From the cell containing the given text, extract its center point as (x, y) coordinate. 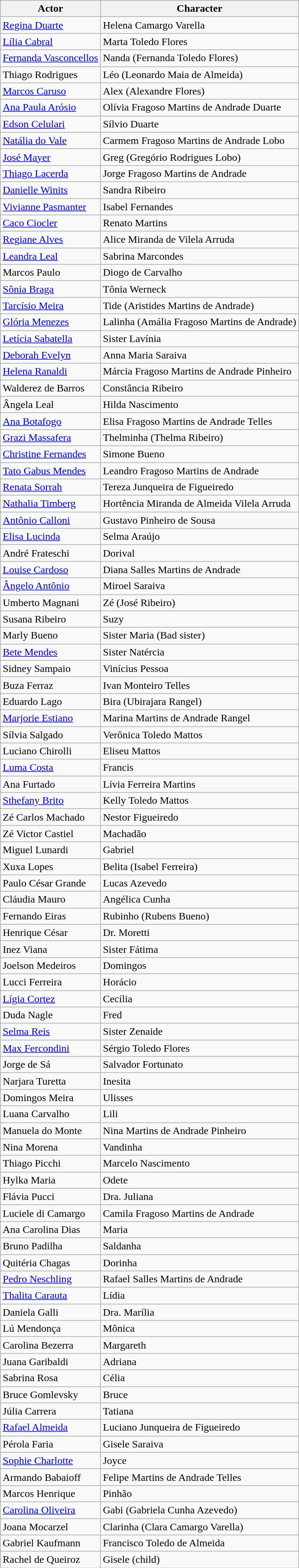
Carolina Oliveira (50, 1510)
Duda Nagle (50, 1015)
Sílvia Salgado (50, 735)
Joana Mocarzel (50, 1526)
Jorge de Sá (50, 1065)
Saldanha (199, 1246)
Vivianne Pasmanter (50, 207)
Sophie Charlotte (50, 1460)
Clarinha (Clara Camargo Varella) (199, 1526)
Renato Martins (199, 223)
Tônia Werneck (199, 289)
Machadão (199, 834)
Francis (199, 768)
Rachel de Queiroz (50, 1560)
Simone Bueno (199, 454)
Rafael Almeida (50, 1428)
Leandro Fragoso Martins de Andrade (199, 470)
Thelminha (Thelma Ribeiro) (199, 437)
Nestor Figueiredo (199, 817)
Marina Martins de Andrade Rangel (199, 718)
Edson Celulari (50, 124)
Dra. Marília (199, 1312)
Selma Araújo (199, 537)
Salvador Fortunato (199, 1065)
Umberto Magnani (50, 603)
Bruce (199, 1395)
Thiago Rodrigues (50, 75)
Pinhão (199, 1493)
Joelson Medeiros (50, 965)
Juana Garibaldi (50, 1362)
Sister Maria (Bad sister) (199, 636)
Gisele (child) (199, 1560)
Luma Costa (50, 768)
Zé Victor Castiel (50, 834)
Christine Fernandes (50, 454)
Maria (199, 1229)
Nina Martins de Andrade Pinheiro (199, 1131)
Paulo César Grande (50, 883)
Glória Menezes (50, 322)
Marcos Caruso (50, 91)
Anna Maria Saraiva (199, 355)
Olívia Fragoso Martins de Andrade Duarte (199, 108)
Elisa Fragoso Martins de Andrade Telles (199, 421)
Sthefany Brito (50, 801)
Sílvio Duarte (199, 124)
Rafael Salles Martins de Andrade (199, 1279)
Nathalia Timberg (50, 504)
Gisele Saraiva (199, 1444)
Zé (José Ribeiro) (199, 603)
Hilda Nascimento (199, 404)
Francisco Toledo de Almeida (199, 1543)
Luciano Chirolli (50, 751)
Renata Sorrah (50, 487)
Inez Viana (50, 949)
Márcia Fragoso Martins de Andrade Pinheiro (199, 372)
Carolina Bezerra (50, 1345)
Max Fercondini (50, 1048)
Sandra Ribeiro (199, 190)
Ana Botafogo (50, 421)
Horácio (199, 982)
Gabriel (199, 850)
Cláudia Mauro (50, 900)
Sabrina Marcondes (199, 256)
Léo (Leonardo Maia de Almeida) (199, 75)
Miguel Lunardi (50, 850)
Dr. Moretti (199, 932)
Deborah Evelyn (50, 355)
Bruce Gomlevsky (50, 1395)
Ivan Monteiro Telles (199, 685)
Lídia (199, 1296)
Constância Ribeiro (199, 388)
Thiago Lacerda (50, 173)
Flávia Pucci (50, 1196)
Bira (Ubirajara Rangel) (199, 701)
Walderez de Barros (50, 388)
Quitéria Chagas (50, 1263)
Lili (199, 1114)
Cecília (199, 998)
Sabrina Rosa (50, 1378)
Diana Salles Martins de Andrade (199, 570)
Helena Camargo Varella (199, 25)
Sister Fátima (199, 949)
Natália do Vale (50, 140)
Dra. Juliana (199, 1196)
Tatiana (199, 1411)
Marcos Henrique (50, 1493)
Bruno Padilha (50, 1246)
Fernanda Vasconcellos (50, 58)
José Mayer (50, 157)
Eduardo Lago (50, 701)
Sister Zenaide (199, 1032)
Narjara Turetta (50, 1081)
Rubinho (Rubens Bueno) (199, 916)
Tarcísio Meira (50, 306)
André Frateschi (50, 553)
Regiane Alves (50, 240)
Lívia Ferreira Martins (199, 784)
Hortência Miranda de Almeida Vilela Arruda (199, 504)
Regina Duarte (50, 25)
Pérola Faria (50, 1444)
Júlia Carrera (50, 1411)
Character (199, 9)
Ana Paula Arósio (50, 108)
Manuela do Monte (50, 1131)
Susana Ribeiro (50, 619)
Vinícius Pessoa (199, 668)
Domingos Meira (50, 1098)
Alex (Alexandre Flores) (199, 91)
Thalita Carauta (50, 1296)
Letícia Sabatella (50, 339)
Ângelo Antônio (50, 586)
Leandra Leal (50, 256)
Vandinha (199, 1147)
Domingos (199, 965)
Odete (199, 1180)
Armando Babaioff (50, 1477)
Suzy (199, 619)
Louise Cardoso (50, 570)
Ana Furtado (50, 784)
Gabi (Gabriela Cunha Azevedo) (199, 1510)
Miroel Saraiva (199, 586)
Adriana (199, 1362)
Elisa Lucinda (50, 537)
Grazi Massafera (50, 437)
Antônio Calloni (50, 520)
Joyce (199, 1460)
Marta Toledo Flores (199, 42)
Lígia Cortez (50, 998)
Dorival (199, 553)
Sérgio Toledo Flores (199, 1048)
Sônia Braga (50, 289)
Dorinha (199, 1263)
Verônica Toledo Mattos (199, 735)
Helena Ranaldi (50, 372)
Gustavo Pinheiro de Sousa (199, 520)
Thiago Picchi (50, 1164)
Selma Reis (50, 1032)
Isabel Fernandes (199, 207)
Inesita (199, 1081)
Caco Ciocler (50, 223)
Sister Natércia (199, 652)
Luciano Junqueira de Figueiredo (199, 1428)
Marjorie Estiano (50, 718)
Xuxa Lopes (50, 867)
Lalinha (Amália Fragoso Martins de Andrade) (199, 322)
Buza Ferraz (50, 685)
Luciele di Camargo (50, 1213)
Zé Carlos Machado (50, 817)
Marly Bueno (50, 636)
Diogo de Carvalho (199, 273)
Sister Lavínia (199, 339)
Nanda (Fernanda Toledo Flores) (199, 58)
Tato Gabus Mendes (50, 470)
Hylka Maria (50, 1180)
Gabriel Kaufmann (50, 1543)
Henrique César (50, 932)
Jorge Fragoso Martins de Andrade (199, 173)
Luana Carvalho (50, 1114)
Daniela Galli (50, 1312)
Mônica (199, 1329)
Danielle Winits (50, 190)
Pedro Neschling (50, 1279)
Ângela Leal (50, 404)
Bete Mendes (50, 652)
Ana Carolina Dias (50, 1229)
Fred (199, 1015)
Angélica Cunha (199, 900)
Carmem Fragoso Martins de Andrade Lobo (199, 140)
Nina Morena (50, 1147)
Lucci Ferreira (50, 982)
Ulisses (199, 1098)
Lília Cabral (50, 42)
Sidney Sampaio (50, 668)
Actor (50, 9)
Marcelo Nascimento (199, 1164)
Marcos Paulo (50, 273)
Kelly Toledo Mattos (199, 801)
Camila Fragoso Martins de Andrade (199, 1213)
Célia (199, 1378)
Felipe Martins de Andrade Telles (199, 1477)
Tereza Junqueira de Figueiredo (199, 487)
Belita (Isabel Ferreira) (199, 867)
Eliseu Mattos (199, 751)
Fernando Eiras (50, 916)
Lú Mendonça (50, 1329)
Alice Miranda de Vilela Arruda (199, 240)
Tide (Aristides Martins de Andrade) (199, 306)
Greg (Gregório Rodrigues Lobo) (199, 157)
Margareth (199, 1345)
Lucas Azevedo (199, 883)
